Identify which cell holds the provided text, then report its (x, y) central coordinate. 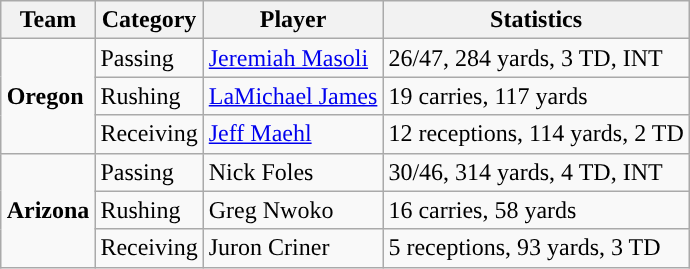
30/46, 314 yards, 4 TD, INT (536, 172)
LaMichael James (293, 96)
12 receptions, 114 yards, 2 TD (536, 134)
Team (48, 20)
Greg Nwoko (293, 210)
5 receptions, 93 yards, 3 TD (536, 248)
Jeremiah Masoli (293, 58)
Category (149, 20)
Nick Foles (293, 172)
Statistics (536, 20)
19 carries, 117 yards (536, 96)
Oregon (48, 96)
Arizona (48, 210)
16 carries, 58 yards (536, 210)
26/47, 284 yards, 3 TD, INT (536, 58)
Juron Criner (293, 248)
Player (293, 20)
Jeff Maehl (293, 134)
